Find where the given text appears and provide that cell's center as (x, y) coordinate. 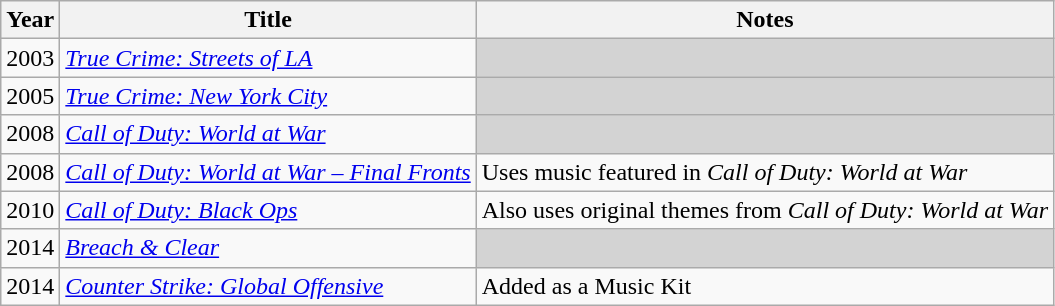
2005 (30, 96)
Uses music featured in Call of Duty: World at War (764, 172)
2003 (30, 58)
2010 (30, 210)
True Crime: New York City (268, 96)
True Crime: Streets of LA (268, 58)
Added as a Music Kit (764, 286)
Also uses original themes from Call of Duty: World at War (764, 210)
Call of Duty: World at War (268, 134)
Call of Duty: World at War – Final Fronts (268, 172)
Breach & Clear (268, 248)
Notes (764, 20)
Year (30, 20)
Counter Strike: Global Offensive (268, 286)
Call of Duty: Black Ops (268, 210)
Title (268, 20)
